Identify which cell holds the provided text, then report its [X, Y] central coordinate. 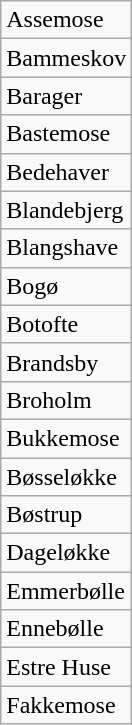
Barager [66, 96]
Bedehaver [66, 172]
Bogø [66, 286]
Bastemose [66, 134]
Bukkemose [66, 438]
Blangshave [66, 248]
Ennebølle [66, 629]
Botofte [66, 324]
Fakkemose [66, 705]
Emmerbølle [66, 591]
Bammeskov [66, 58]
Dageløkke [66, 553]
Estre Huse [66, 667]
Bøstrup [66, 515]
Bøsseløkke [66, 477]
Broholm [66, 400]
Brandsby [66, 362]
Assemose [66, 20]
Blandebjerg [66, 210]
